Output the (X, Y) coordinate of the center of the cell containing the given text.  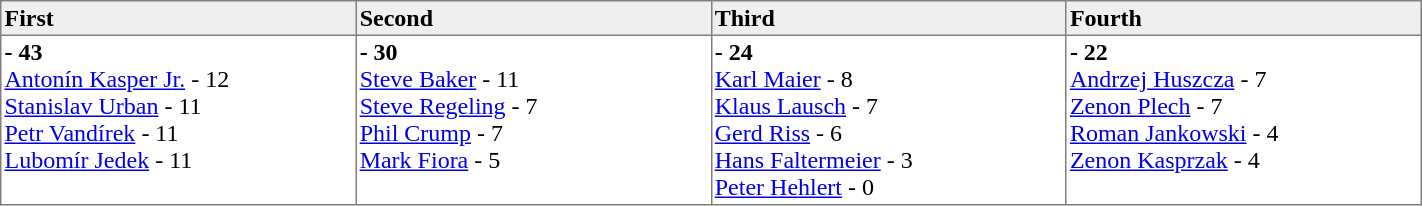
- 43Antonín Kasper Jr. - 12 Stanislav Urban - 11 Petr Vandírek - 11 Lubomír Jedek - 11 (178, 120)
Fourth (1244, 18)
- 22Andrzej Huszcza - 7 Zenon Plech - 7 Roman Jankowski - 4 Zenon Kasprzak - 4 (1244, 120)
First (178, 18)
- 30Steve Baker - 11 Steve Regeling - 7 Phil Crump - 7 Mark Fiora - 5 (534, 120)
- 24Karl Maier - 8 Klaus Lausch - 7 Gerd Riss - 6 Hans Faltermeier - 3 Peter Hehlert - 0 (888, 120)
Third (888, 18)
Second (534, 18)
